Capture the cell that displays the provided text and extract its [x, y] central coordinate. 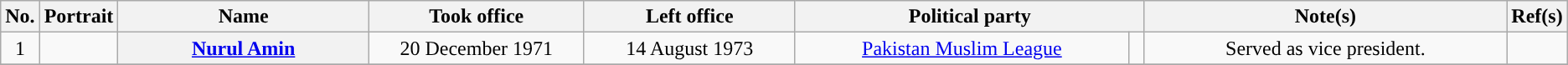
Name [244, 17]
No. [20, 17]
Ref(s) [1537, 17]
Portrait [79, 17]
Nurul Amin [244, 48]
Served as vice president. [1325, 48]
Pakistan Muslim League [962, 48]
1 [20, 48]
Note(s) [1325, 17]
Left office [689, 17]
20 December 1971 [476, 48]
Took office [476, 17]
14 August 1973 [689, 48]
Political party [969, 17]
